Find where the given text appears and provide that cell's center as (x, y) coordinate. 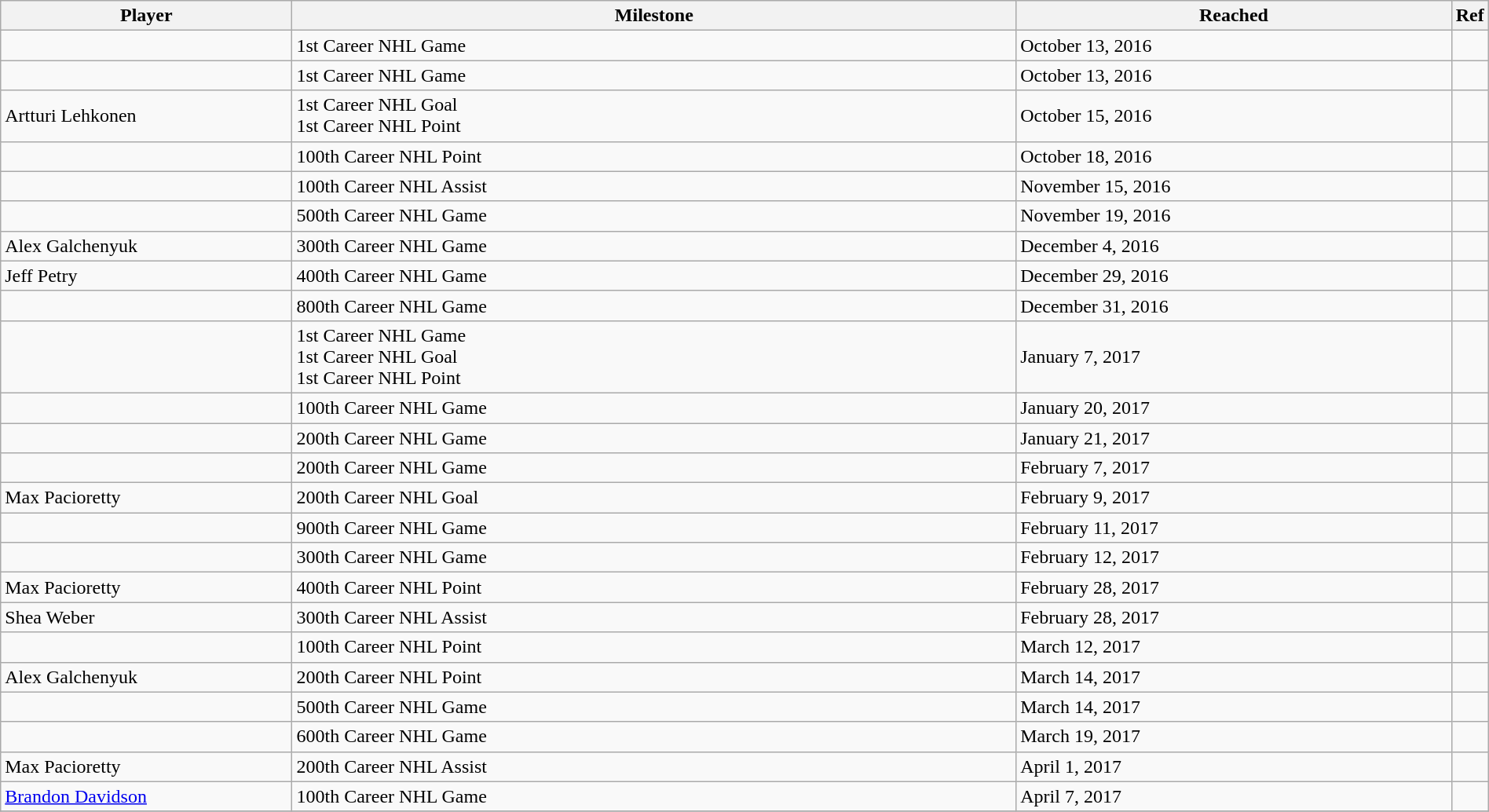
March 19, 2017 (1234, 737)
October 15, 2016 (1234, 116)
Jeff Petry (146, 276)
November 19, 2016 (1234, 216)
Player (146, 16)
100th Career NHL Assist (654, 186)
Brandon Davidson (146, 796)
400th Career NHL Point (654, 587)
December 29, 2016 (1234, 276)
November 15, 2016 (1234, 186)
600th Career NHL Game (654, 737)
January 20, 2017 (1234, 408)
1st Career NHL Goal1st Career NHL Point (654, 116)
200th Career NHL Goal (654, 498)
April 7, 2017 (1234, 796)
300th Career NHL Assist (654, 617)
March 12, 2017 (1234, 647)
800th Career NHL Game (654, 305)
400th Career NHL Game (654, 276)
Reached (1234, 16)
December 31, 2016 (1234, 305)
Shea Weber (146, 617)
Artturi Lehkonen (146, 116)
January 21, 2017 (1234, 437)
900th Career NHL Game (654, 528)
February 7, 2017 (1234, 468)
December 4, 2016 (1234, 246)
April 1, 2017 (1234, 766)
200th Career NHL Assist (654, 766)
February 12, 2017 (1234, 558)
Ref (1470, 16)
February 11, 2017 (1234, 528)
February 9, 2017 (1234, 498)
Milestone (654, 16)
October 18, 2016 (1234, 156)
1st Career NHL Game1st Career NHL Goal1st Career NHL Point (654, 357)
200th Career NHL Point (654, 677)
January 7, 2017 (1234, 357)
